Scan for the cell matching the given text and deliver its [X, Y] coordinate at center. 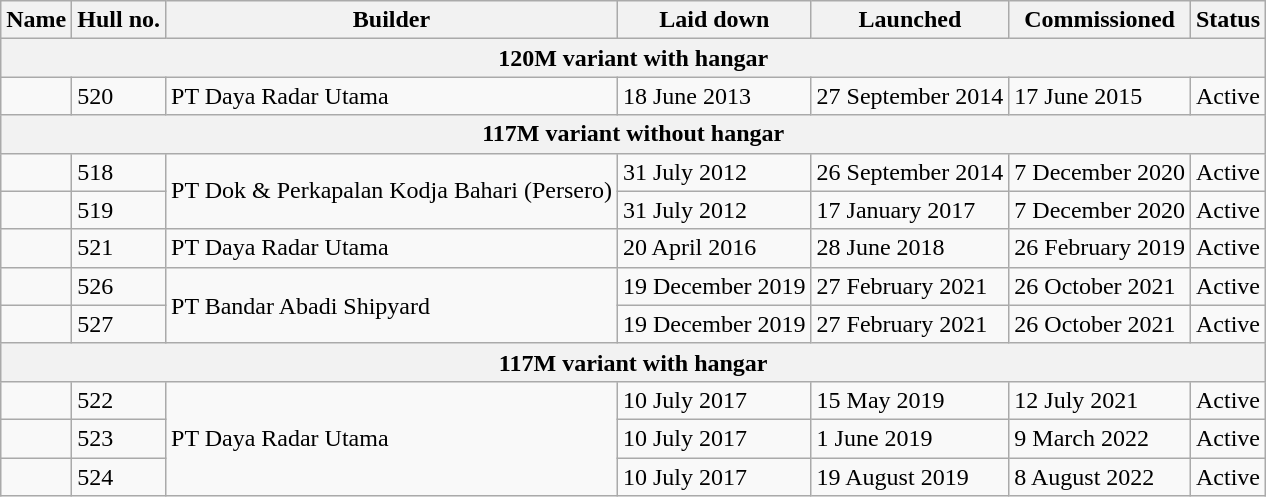
19 August 2019 [910, 477]
20 April 2016 [714, 248]
Commissioned [1100, 20]
Status [1228, 20]
518 [119, 172]
26 February 2019 [1100, 248]
18 June 2013 [714, 96]
Name [36, 20]
521 [119, 248]
Builder [392, 20]
15 May 2019 [910, 400]
Hull no. [119, 20]
120M variant with hangar [634, 58]
17 June 2015 [1100, 96]
9 March 2022 [1100, 438]
12 July 2021 [1100, 400]
527 [119, 324]
117M variant without hangar [634, 134]
523 [119, 438]
8 August 2022 [1100, 477]
PT Dok & Perkapalan Kodja Bahari (Persero) [392, 191]
28 June 2018 [910, 248]
PT Bandar Abadi Shipyard [392, 305]
524 [119, 477]
519 [119, 210]
117M variant with hangar [634, 362]
26 September 2014 [910, 172]
520 [119, 96]
1 June 2019 [910, 438]
522 [119, 400]
17 January 2017 [910, 210]
27 September 2014 [910, 96]
Laid down [714, 20]
526 [119, 286]
Launched [910, 20]
